Return (x, y) of the center of cell containing provided text 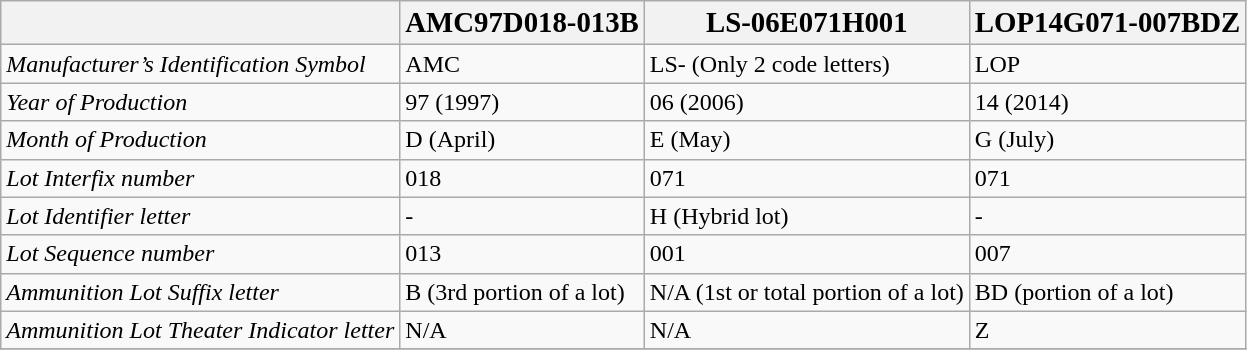
Ammunition Lot Suffix letter (200, 292)
Lot Sequence number (200, 254)
001 (806, 254)
97 (1997) (522, 102)
AMC (522, 64)
BD (portion of a lot) (1108, 292)
G (July) (1108, 140)
E (May) (806, 140)
013 (522, 254)
LS- (Only 2 code letters) (806, 64)
D (April) (522, 140)
LOP (1108, 64)
H (Hybrid lot) (806, 216)
B (3rd portion of a lot) (522, 292)
018 (522, 178)
Ammunition Lot Theater Indicator letter (200, 330)
14 (2014) (1108, 102)
LOP14G071-007BDZ (1108, 23)
Z (1108, 330)
06 (2006) (806, 102)
Lot Identifier letter (200, 216)
Manufacturer’s Identification Symbol (200, 64)
N/A (1st or total portion of a lot) (806, 292)
Year of Production (200, 102)
007 (1108, 254)
AMC97D018-013B (522, 23)
Month of Production (200, 140)
Lot Interfix number (200, 178)
LS-06E071H001 (806, 23)
